Scan for the cell matching the given text and deliver its (x, y) coordinate at center. 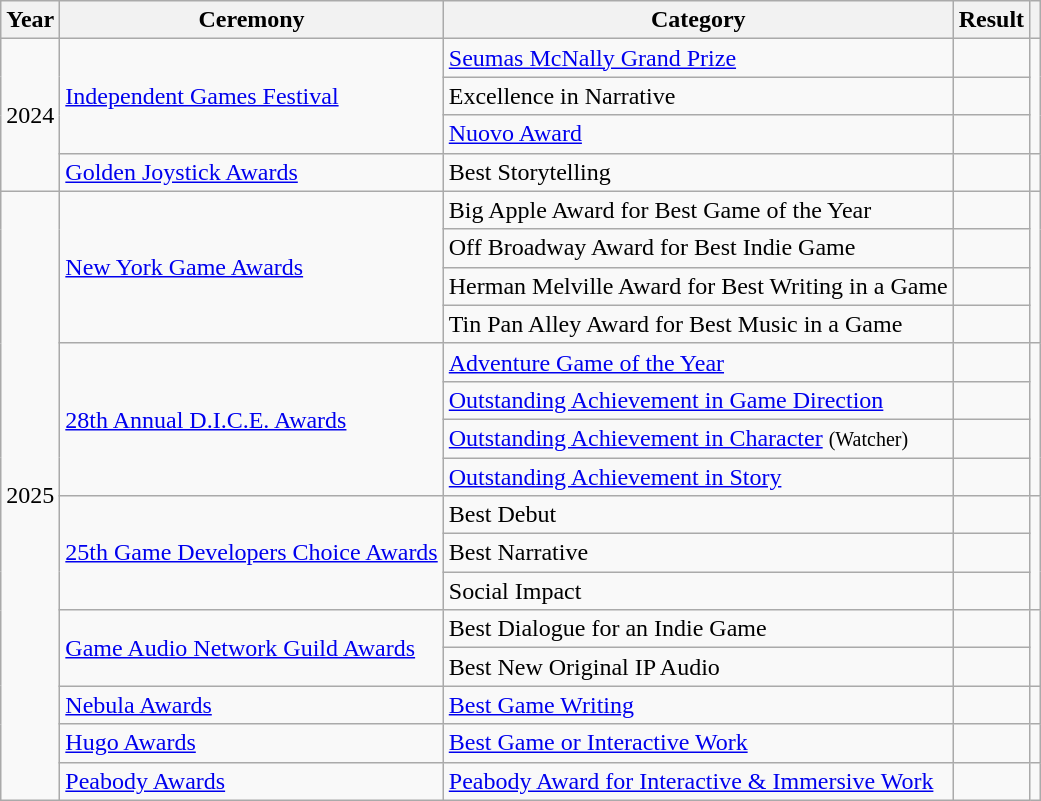
Game Audio Network Guild Awards (252, 648)
Nebula Awards (252, 705)
Off Broadway Award for Best Indie Game (698, 248)
Outstanding Achievement in Game Direction (698, 400)
Golden Joystick Awards (252, 172)
Big Apple Award for Best Game of the Year (698, 210)
Adventure Game of the Year (698, 362)
Best Game or Interactive Work (698, 743)
Peabody Award for Interactive & Immersive Work (698, 781)
Outstanding Achievement in Story (698, 477)
Best New Original IP Audio (698, 667)
Nuovo Award (698, 134)
Outstanding Achievement in Character (Watcher) (698, 438)
Ceremony (252, 20)
2025 (30, 496)
Best Debut (698, 515)
28th Annual D.I.C.E. Awards (252, 419)
Social Impact (698, 591)
Excellence in Narrative (698, 96)
Peabody Awards (252, 781)
Year (30, 20)
Result (991, 20)
Category (698, 20)
2024 (30, 115)
Best Dialogue for an Indie Game (698, 629)
New York Game Awards (252, 267)
Best Narrative (698, 553)
Seumas McNally Grand Prize (698, 58)
Tin Pan Alley Award for Best Music in a Game (698, 324)
25th Game Developers Choice Awards (252, 553)
Independent Games Festival (252, 96)
Best Storytelling (698, 172)
Best Game Writing (698, 705)
Hugo Awards (252, 743)
Herman Melville Award for Best Writing in a Game (698, 286)
